Search for the cell housing the specified text and yield its (x, y) center coordinate. 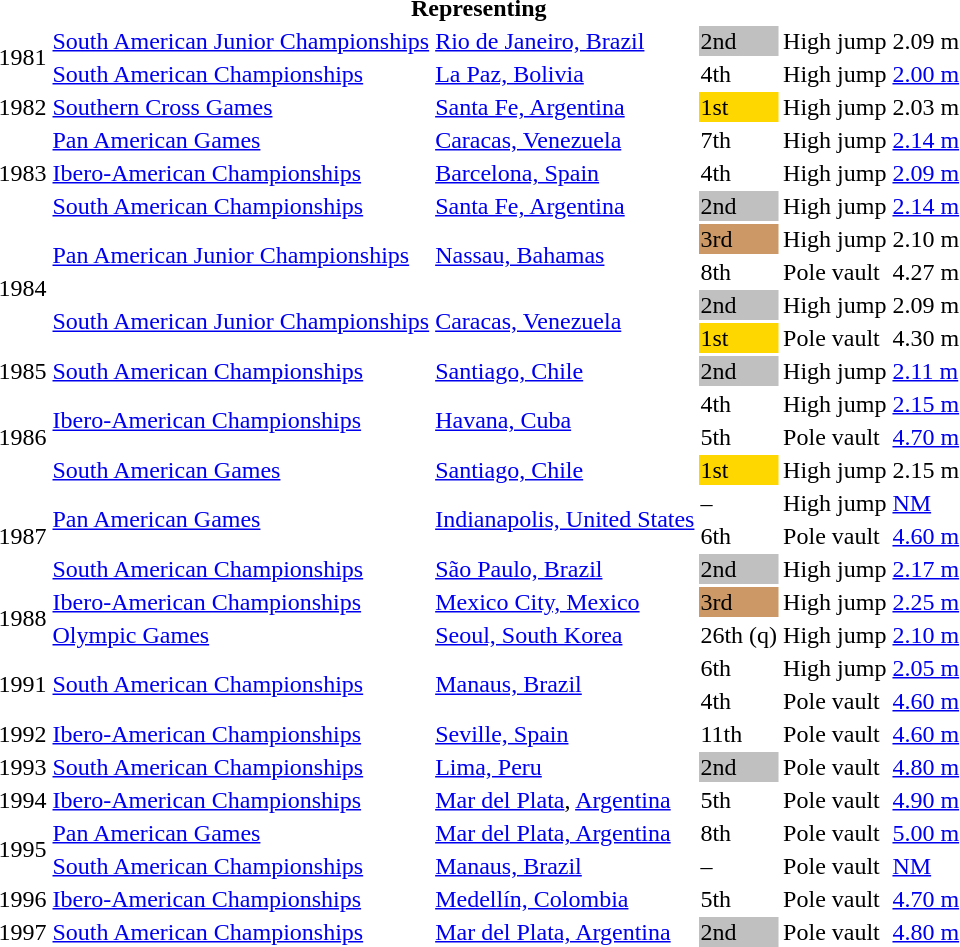
São Paulo, Brazil (565, 569)
South American Games (241, 470)
Seoul, South Korea (565, 635)
7th (739, 140)
Mexico City, Mexico (565, 602)
Havana, Cuba (565, 420)
26th (q) (739, 635)
Medellín, Colombia (565, 899)
Nassau, Bahamas (565, 256)
Southern Cross Games (241, 107)
Pan American Junior Championships (241, 256)
Barcelona, Spain (565, 173)
Lima, Peru (565, 767)
Rio de Janeiro, Brazil (565, 41)
11th (739, 734)
La Paz, Bolivia (565, 74)
Indianapolis, United States (565, 520)
Seville, Spain (565, 734)
Olympic Games (241, 635)
